Output the [x, y] coordinate of the center of the cell containing the given text.  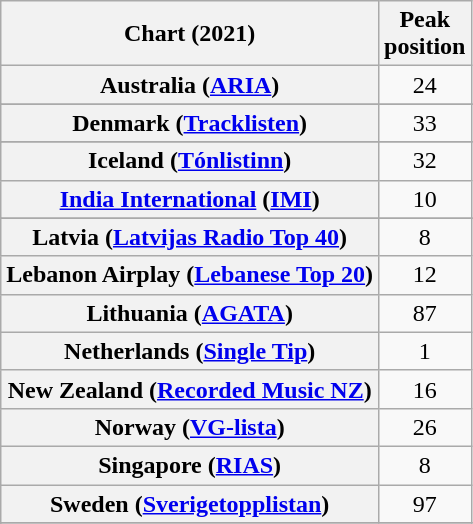
10 [425, 199]
26 [425, 427]
Chart (2021) [190, 34]
1 [425, 351]
Lithuania (AGATA) [190, 313]
Peakposition [425, 34]
Australia (ARIA) [190, 85]
New Zealand (Recorded Music NZ) [190, 389]
Iceland (Tónlistinn) [190, 161]
24 [425, 85]
16 [425, 389]
32 [425, 161]
Lebanon Airplay (Lebanese Top 20) [190, 275]
33 [425, 123]
Latvia (Latvijas Radio Top 40) [190, 237]
97 [425, 503]
12 [425, 275]
Netherlands (Single Tip) [190, 351]
Denmark (Tracklisten) [190, 123]
India International (IMI) [190, 199]
Norway (VG-lista) [190, 427]
Singapore (RIAS) [190, 465]
Sweden (Sverigetopplistan) [190, 503]
87 [425, 313]
